Find where the given text appears and provide that cell's center as [X, Y] coordinate. 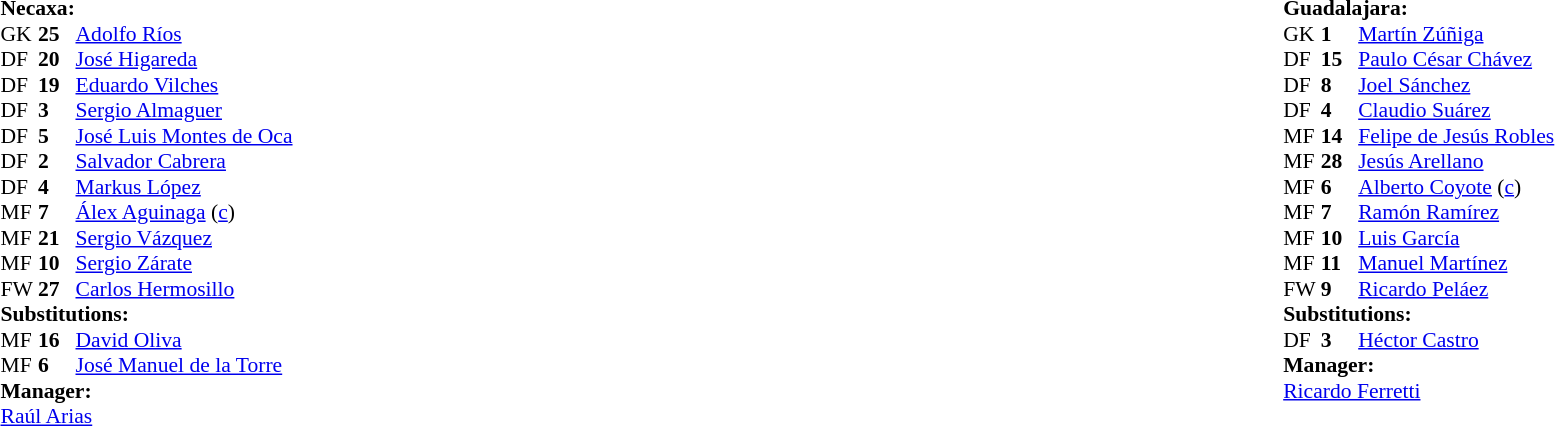
2 [57, 161]
20 [57, 59]
Claudio Suárez [1456, 111]
Alberto Coyote (c) [1456, 187]
8 [1340, 85]
Martín Zúñiga [1456, 34]
21 [57, 238]
Ricardo Peláez [1456, 289]
Sergio Almaguer [184, 111]
Paulo César Chávez [1456, 59]
28 [1340, 161]
25 [57, 34]
José Manuel de la Torre [184, 365]
Felipe de Jesús Robles [1456, 136]
16 [57, 340]
19 [57, 85]
14 [1340, 136]
José Higareda [184, 59]
José Luis Montes de Oca [184, 136]
Jesús Arellano [1456, 161]
Luis García [1456, 238]
Héctor Castro [1456, 340]
Salvador Cabrera [184, 161]
Sergio Zárate [184, 263]
27 [57, 289]
Manuel Martínez [1456, 263]
15 [1340, 59]
Carlos Hermosillo [184, 289]
5 [57, 136]
9 [1340, 289]
1 [1340, 34]
Sergio Vázquez [184, 238]
Ramón Ramírez [1456, 213]
Álex Aguinaga (c) [184, 213]
David Oliva [184, 340]
Eduardo Vilches [184, 85]
Ricardo Ferretti [1418, 391]
Markus López [184, 187]
Joel Sánchez [1456, 85]
11 [1340, 263]
Adolfo Ríos [184, 34]
